Capture the cell that displays the provided text and extract its [X, Y] central coordinate. 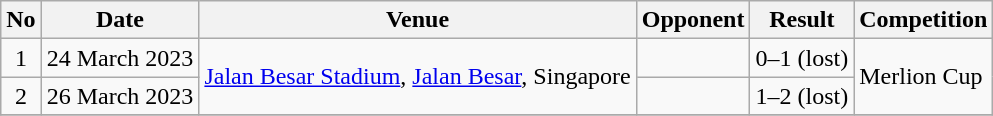
Venue [418, 20]
26 March 2023 [120, 96]
Jalan Besar Stadium, Jalan Besar, Singapore [418, 77]
Opponent [693, 20]
Competition [924, 20]
1 [21, 58]
Date [120, 20]
0–1 (lost) [802, 58]
Result [802, 20]
Merlion Cup [924, 77]
2 [21, 96]
No [21, 20]
24 March 2023 [120, 58]
1–2 (lost) [802, 96]
